Find where the given text appears and provide that cell's center as (X, Y) coordinate. 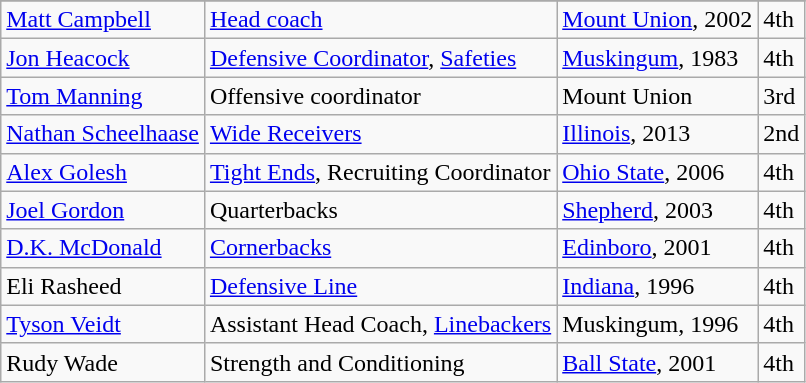
Jon Heacock (103, 58)
Shepherd, 2003 (658, 210)
Assistant Head Coach, Linebackers (380, 324)
D.K. McDonald (103, 248)
Defensive Coordinator, Safeties (380, 58)
Offensive coordinator (380, 96)
Tyson Veidt (103, 324)
Muskingum, 1983 (658, 58)
3rd (782, 96)
Mount Union (658, 96)
Rudy Wade (103, 362)
Strength and Conditioning (380, 362)
Tight Ends, Recruiting Coordinator (380, 172)
2nd (782, 134)
Joel Gordon (103, 210)
Matt Campbell (103, 20)
Eli Rasheed (103, 286)
Head coach (380, 20)
Tom Manning (103, 96)
Defensive Line (380, 286)
Ohio State, 2006 (658, 172)
Quarterbacks (380, 210)
Alex Golesh (103, 172)
Cornerbacks (380, 248)
Edinboro, 2001 (658, 248)
Nathan Scheelhaase (103, 134)
Muskingum, 1996 (658, 324)
Ball State, 2001 (658, 362)
Indiana, 1996 (658, 286)
Illinois, 2013 (658, 134)
Mount Union, 2002 (658, 20)
Wide Receivers (380, 134)
